Search for the cell housing the specified text and yield its (x, y) center coordinate. 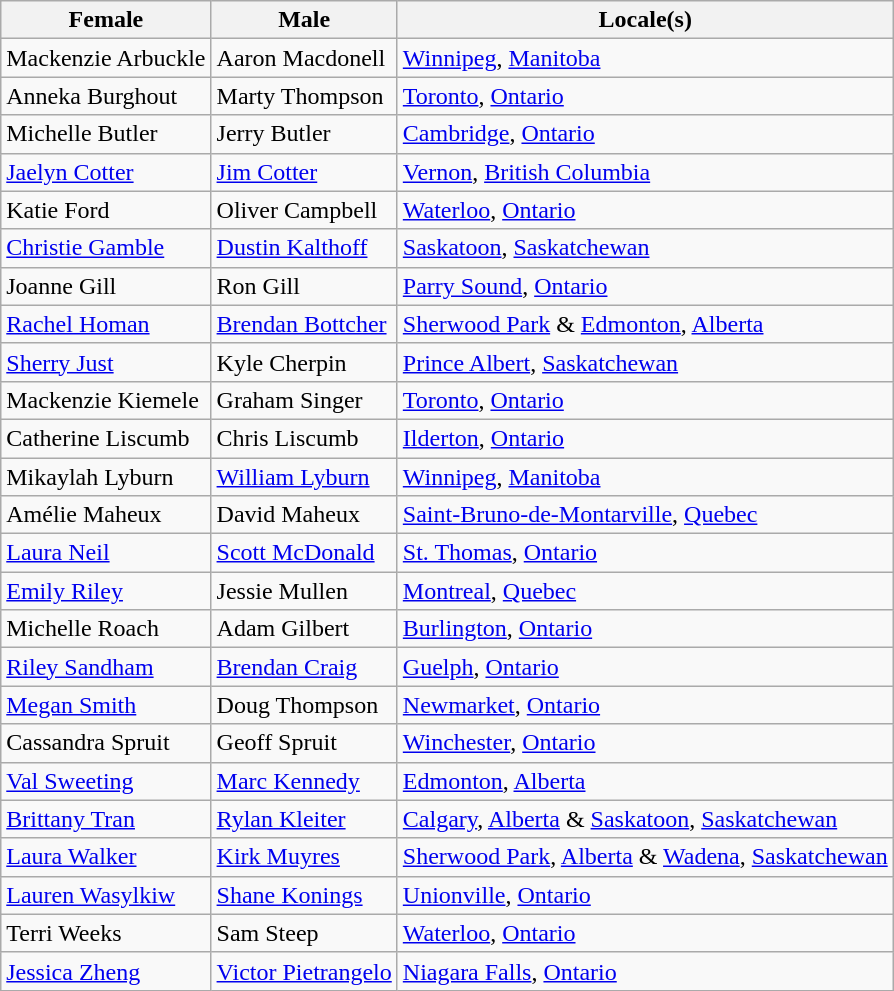
Brendan Craig (304, 667)
Mikaylah Lyburn (106, 477)
Michelle Butler (106, 134)
Lauren Wasylkiw (106, 895)
Michelle Roach (106, 629)
Christie Gamble (106, 248)
William Lyburn (304, 477)
Jim Cotter (304, 172)
Jessica Zheng (106, 971)
Saint-Bruno-de-Montarville, Quebec (645, 515)
Jessie Mullen (304, 591)
Newmarket, Ontario (645, 705)
Niagara Falls, Ontario (645, 971)
Winchester, Ontario (645, 743)
Burlington, Ontario (645, 629)
Calgary, Alberta & Saskatoon, Saskatchewan (645, 819)
Guelph, Ontario (645, 667)
Edmonton, Alberta (645, 781)
Rachel Homan (106, 324)
Laura Neil (106, 553)
David Maheux (304, 515)
Scott McDonald (304, 553)
Female (106, 20)
Montreal, Quebec (645, 591)
Locale(s) (645, 20)
Ron Gill (304, 286)
Sherwood Park, Alberta & Wadena, Saskatchewan (645, 857)
Marty Thompson (304, 96)
Cassandra Spruit (106, 743)
Mackenzie Arbuckle (106, 58)
Ilderton, Ontario (645, 438)
Jaelyn Cotter (106, 172)
Megan Smith (106, 705)
Kirk Muyres (304, 857)
Marc Kennedy (304, 781)
Riley Sandham (106, 667)
Shane Konings (304, 895)
Geoff Spruit (304, 743)
Victor Pietrangelo (304, 971)
Catherine Liscumb (106, 438)
Aaron Macdonell (304, 58)
Saskatoon, Saskatchewan (645, 248)
Sherwood Park & Edmonton, Alberta (645, 324)
Prince Albert, Saskatchewan (645, 362)
Mackenzie Kiemele (106, 400)
Joanne Gill (106, 286)
Graham Singer (304, 400)
Adam Gilbert (304, 629)
Oliver Campbell (304, 210)
Cambridge, Ontario (645, 134)
Amélie Maheux (106, 515)
Chris Liscumb (304, 438)
Rylan Kleiter (304, 819)
St. Thomas, Ontario (645, 553)
Sherry Just (106, 362)
Dustin Kalthoff (304, 248)
Parry Sound, Ontario (645, 286)
Kyle Cherpin (304, 362)
Brendan Bottcher (304, 324)
Katie Ford (106, 210)
Anneka Burghout (106, 96)
Unionville, Ontario (645, 895)
Sam Steep (304, 933)
Brittany Tran (106, 819)
Emily Riley (106, 591)
Jerry Butler (304, 134)
Male (304, 20)
Terri Weeks (106, 933)
Laura Walker (106, 857)
Doug Thompson (304, 705)
Vernon, British Columbia (645, 172)
Val Sweeting (106, 781)
